Return [x, y] of the center of cell containing provided text 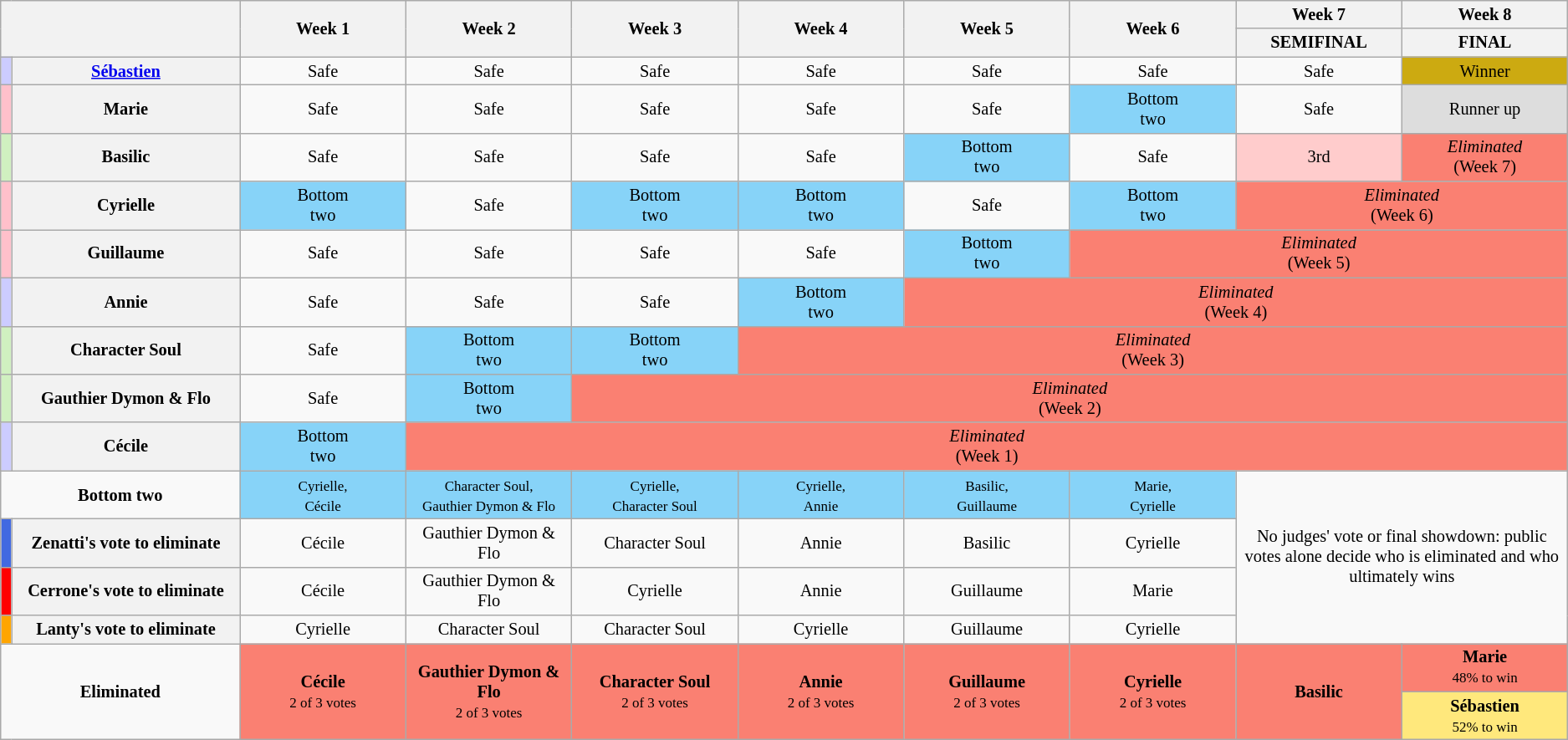
Annie2 of 3 votes [820, 691]
Eliminated(Week 6) [1402, 206]
Eliminated(Week 4) [1236, 302]
Winner [1485, 71]
Week 7 [1319, 14]
Character Soul,Gauthier Dymon & Flo [488, 495]
Sébastien52% to win [1485, 716]
Bottom two [120, 495]
Eliminated(Week 1) [987, 447]
Eliminated(Week 2) [1070, 398]
Cyrielle,Annie [820, 495]
Zenatti's vote to eliminate [125, 543]
Week 8 [1485, 14]
Cyrielle,Character Soul [655, 495]
No judges' vote or final showdown: public votes alone decide who is eliminated and who ultimately wins [1402, 557]
Marie48% to win [1485, 667]
Character Soul2 of 3 votes [655, 691]
Lanty's vote to eliminate [125, 630]
Cyrielle,Cécile [323, 495]
Week 5 [987, 28]
FINAL [1485, 43]
Week 1 [323, 28]
Guillaume2 of 3 votes [987, 691]
Week 3 [655, 28]
Cyrielle2 of 3 votes [1152, 691]
Eliminated(Week 5) [1319, 253]
Week 2 [488, 28]
3rd [1319, 157]
Runner up [1485, 109]
SEMIFINAL [1319, 43]
Eliminated(Week 3) [1152, 350]
Sébastien [125, 71]
Eliminated(Week 7) [1485, 157]
Eliminated [120, 691]
Cécile2 of 3 votes [323, 691]
Cerrone's vote to eliminate [125, 591]
Week 4 [820, 28]
Gauthier Dymon & Flo2 of 3 votes [488, 691]
Basilic,Guillaume [987, 495]
Marie,Cyrielle [1152, 495]
Week 6 [1152, 28]
